Provide the [X, Y] coordinate of the cell's center where the given text is located.  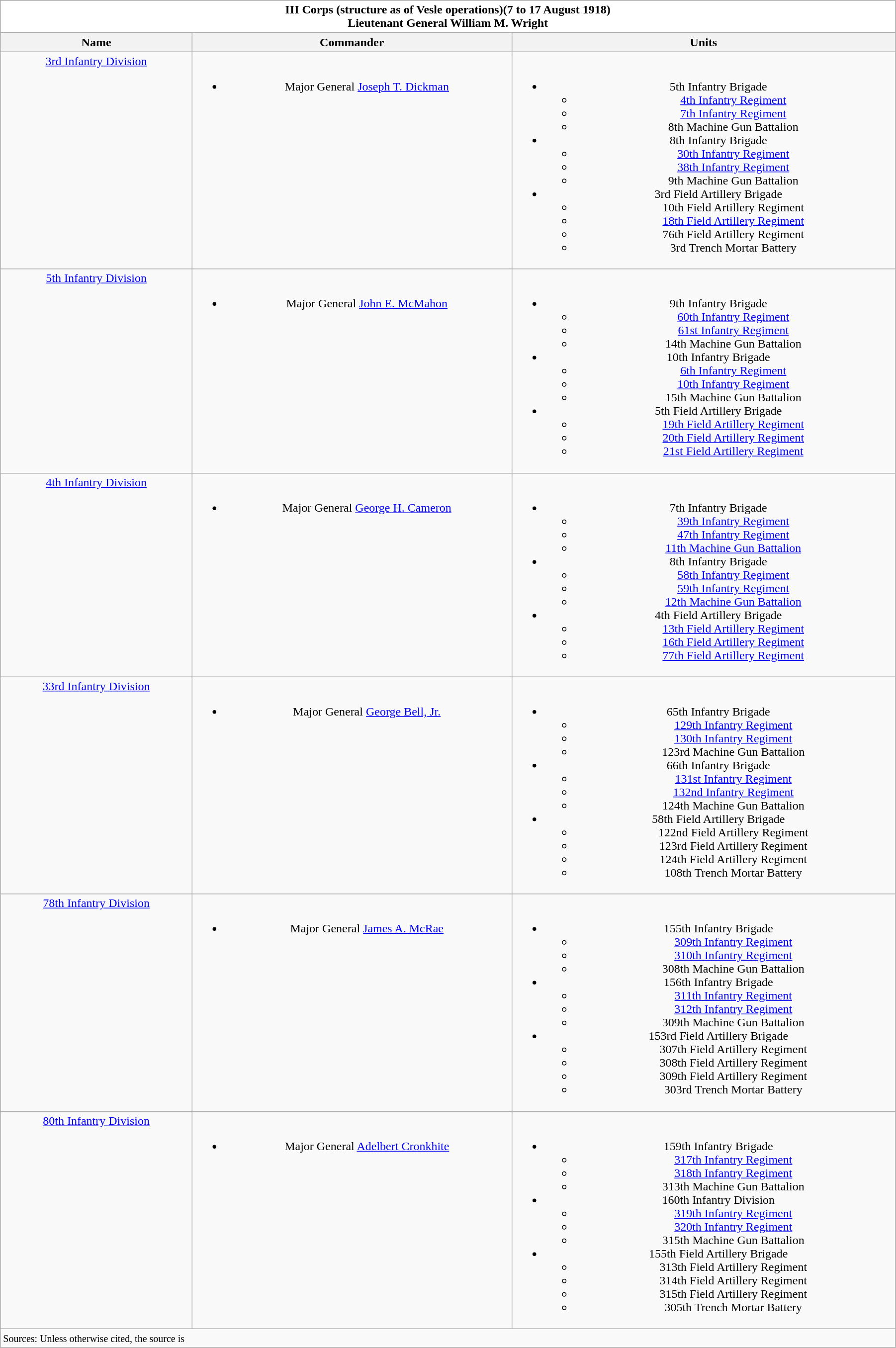
4th Infantry Division [96, 575]
Major General George Bell, Jr. [352, 786]
Major General George H. Cameron [352, 575]
Commander [352, 42]
5th Infantry Division [96, 371]
Major General Adelbert Cronkhite [352, 1220]
78th Infantry Division [96, 1002]
Major General John E. McMahon [352, 371]
Major General James A. McRae [352, 1002]
Major General Joseph T. Dickman [352, 160]
80th Infantry Division [96, 1220]
Units [703, 42]
3rd Infantry Division [96, 160]
33rd Infantry Division [96, 786]
Name [96, 42]
III Corps (structure as of Vesle operations)(7 to 17 August 1918)Lieutenant General William M. Wright [448, 17]
Sources: Unless otherwise cited, the source is [448, 1338]
